Capture the cell that displays the provided text and extract its (x, y) central coordinate. 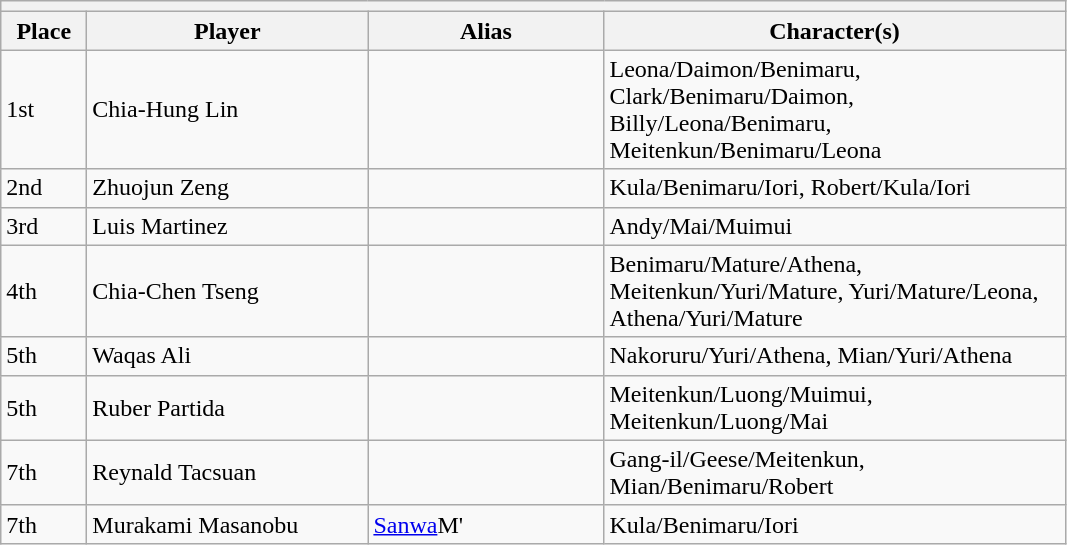
Place (44, 31)
Murakami Masanobu (228, 524)
Zhuojun Zeng (228, 188)
SanwaM' (486, 524)
Reynald Tacsuan (228, 472)
Meitenkun/Luong/Muimui, Meitenkun/Luong/Mai (834, 408)
Benimaru/Mature/Athena, Meitenkun/Yuri/Mature, Yuri/Mature/Leona, Athena/Yuri/Mature (834, 291)
Gang-il/Geese/Meitenkun, Mian/Benimaru/Robert (834, 472)
Player (228, 31)
Alias (486, 31)
Chia-Chen Tseng (228, 291)
Andy/Mai/Muimui (834, 226)
4th (44, 291)
Leona/Daimon/Benimaru, Clark/Benimaru/Daimon, Billy/Leona/Benimaru, Meitenkun/Benimaru/Leona (834, 110)
Nakoruru/Yuri/Athena, Mian/Yuri/Athena (834, 356)
Ruber Partida (228, 408)
Luis Martinez (228, 226)
Chia-Hung Lin (228, 110)
Waqas Ali (228, 356)
2nd (44, 188)
3rd (44, 226)
1st (44, 110)
Kula/Benimaru/Iori (834, 524)
Kula/Benimaru/Iori, Robert/Kula/Iori (834, 188)
Character(s) (834, 31)
